Find where the given text appears and provide that cell's center as [x, y] coordinate. 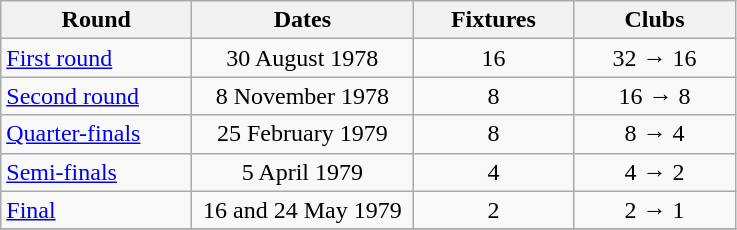
First round [96, 58]
Quarter-finals [96, 134]
Final [96, 210]
Second round [96, 96]
Fixtures [494, 20]
16 and 24 May 1979 [302, 210]
16 [494, 58]
25 February 1979 [302, 134]
Dates [302, 20]
8 → 4 [654, 134]
2 [494, 210]
Semi-finals [96, 172]
5 April 1979 [302, 172]
4 [494, 172]
32 → 16 [654, 58]
30 August 1978 [302, 58]
2 → 1 [654, 210]
16 → 8 [654, 96]
Round [96, 20]
Clubs [654, 20]
4 → 2 [654, 172]
8 November 1978 [302, 96]
